Scan for the cell matching the given text and deliver its [x, y] coordinate at center. 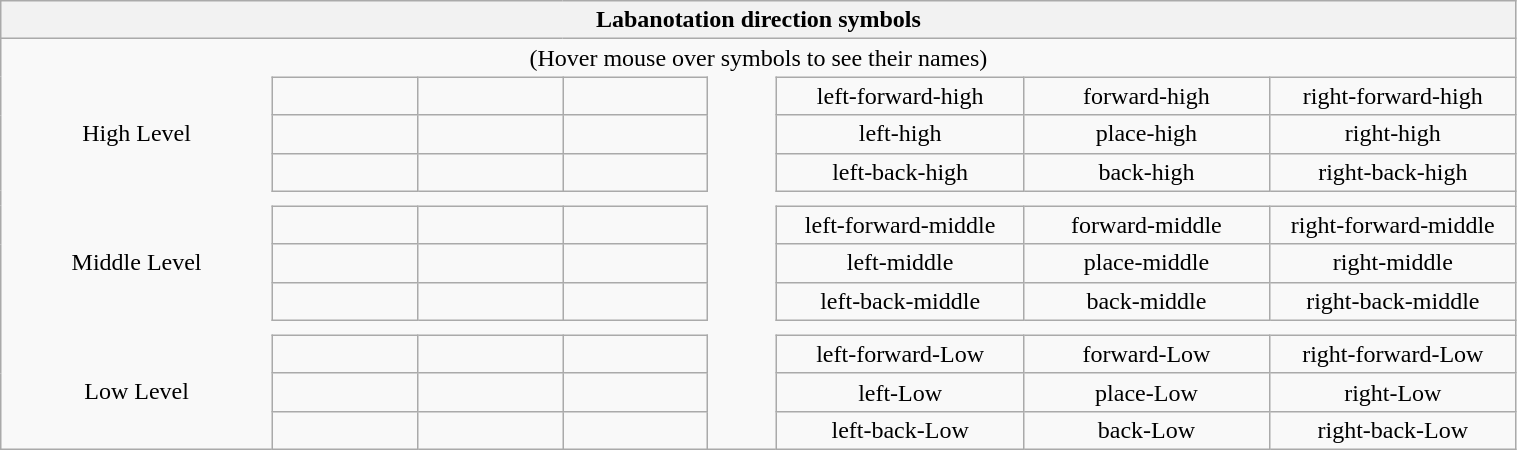
right-Low [1393, 392]
right-forward-middle [1393, 225]
Middle Level [137, 263]
(Hover mouse over symbols to see their names) [758, 58]
left-back-middle [900, 301]
back-high [1146, 172]
right-back-middle [1393, 301]
place-Low [1146, 392]
forward-Low [1146, 354]
left-back-Low [900, 430]
right-back-high [1393, 172]
left-forward-Low [900, 354]
forward-middle [1146, 225]
left-high [900, 134]
High Level [137, 134]
right-high [1393, 134]
left-forward-middle [900, 225]
forward-high [1146, 96]
left-middle [900, 263]
back-Low [1146, 430]
Labanotation direction symbols [758, 20]
right-middle [1393, 263]
place-high [1146, 134]
left-forward-high [900, 96]
back-middle [1146, 301]
place-middle [1146, 263]
right-forward-high [1393, 96]
right-back-Low [1393, 430]
left-back-high [900, 172]
right-forward-Low [1393, 354]
left-Low [900, 392]
Low Level [137, 392]
